Capture the cell that displays the provided text and extract its (X, Y) central coordinate. 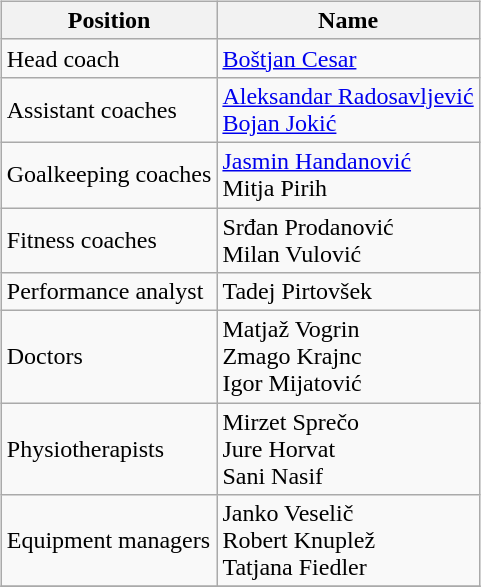
Srđan ProdanovićMilan Vulović (348, 240)
Name (348, 20)
Equipment managers (109, 541)
Performance analyst (109, 292)
Aleksandar RadosavljevićBojan Jokić (348, 110)
Goalkeeping coaches (109, 174)
Head coach (109, 58)
Tadej Pirtovšek (348, 292)
Janko VeseličRobert KnupležTatjana Fiedler (348, 541)
Boštjan Cesar (348, 58)
Jasmin HandanovićMitja Pirih (348, 174)
Fitness coaches (109, 240)
Mirzet SprečoJure HorvatSani Nasif (348, 449)
Assistant coaches (109, 110)
Physiotherapists (109, 449)
Matjaž VogrinZmago KrajncIgor Mijatović (348, 357)
Doctors (109, 357)
Position (109, 20)
